For the text-containing cell, return its midpoint in [X, Y] coordinate format. 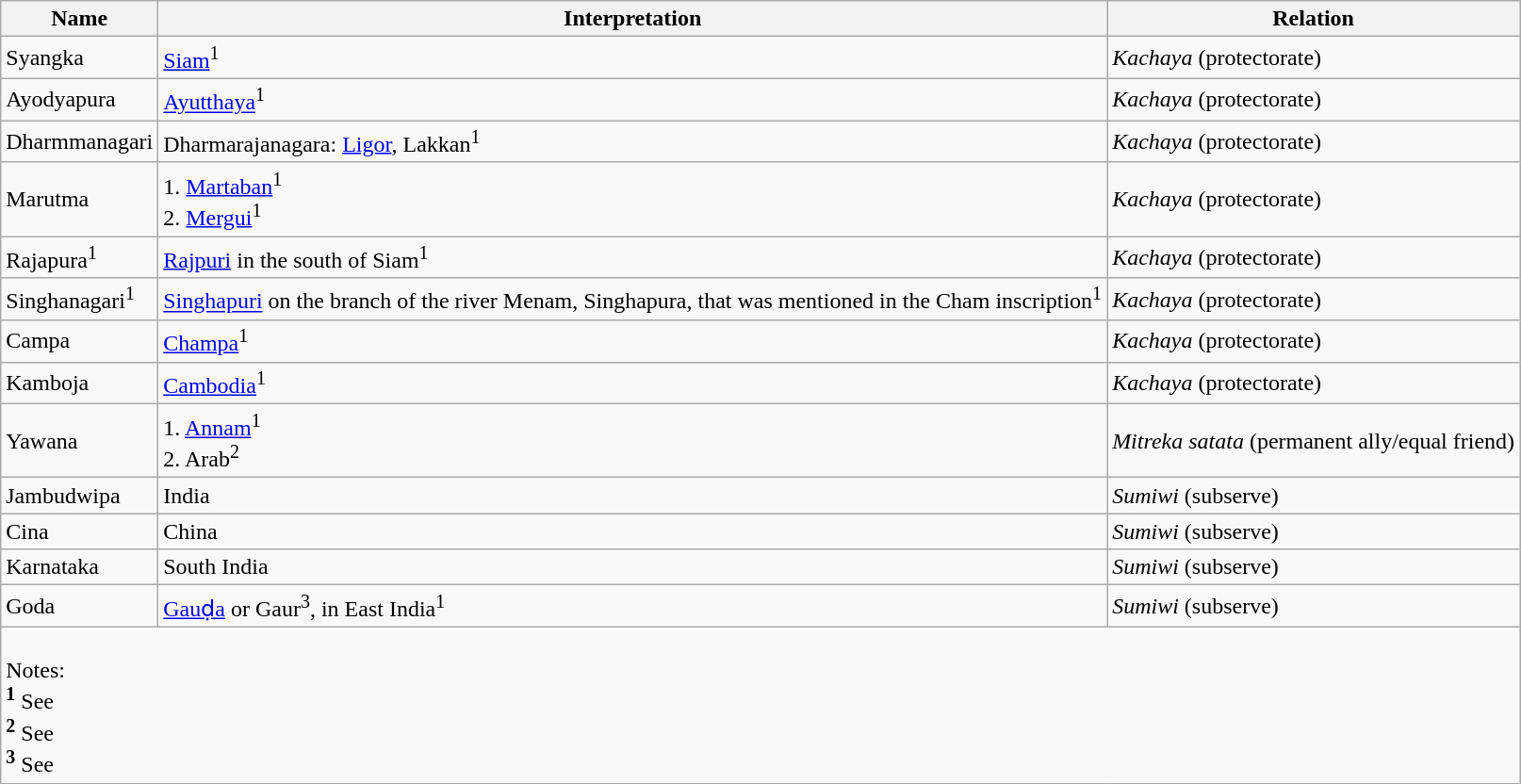
Cina [79, 531]
Rajpuri in the south of Siam1 [633, 258]
India [633, 496]
Siam1 [633, 58]
Goda [79, 607]
Marutma [79, 199]
Jambudwipa [79, 496]
Champa1 [633, 341]
Syangka [79, 58]
Interpretation [633, 19]
Singhanagari1 [79, 300]
Mitreka satata (permanent ally/equal friend) [1314, 441]
Kamboja [79, 383]
Ayodyapura [79, 100]
Name [79, 19]
1. Martaban12. Mergui1 [633, 199]
Gauḍa or Gaur3, in East India1 [633, 607]
Campa [79, 341]
Rajapura1 [79, 258]
China [633, 531]
Ayutthaya1 [633, 100]
Notes: 1 See 2 See 3 See [760, 706]
Yawana [79, 441]
South India [633, 567]
Dharmmanagari [79, 141]
Dharmarajanagara: Ligor, Lakkan1 [633, 141]
Karnataka [79, 567]
Relation [1314, 19]
Cambodia1 [633, 383]
Singhapuri on the branch of the river Menam, Singhapura, that was mentioned in the Cham inscription1 [633, 300]
1. Annam12. Arab2 [633, 441]
